Identify which cell holds the provided text, then report its (X, Y) central coordinate. 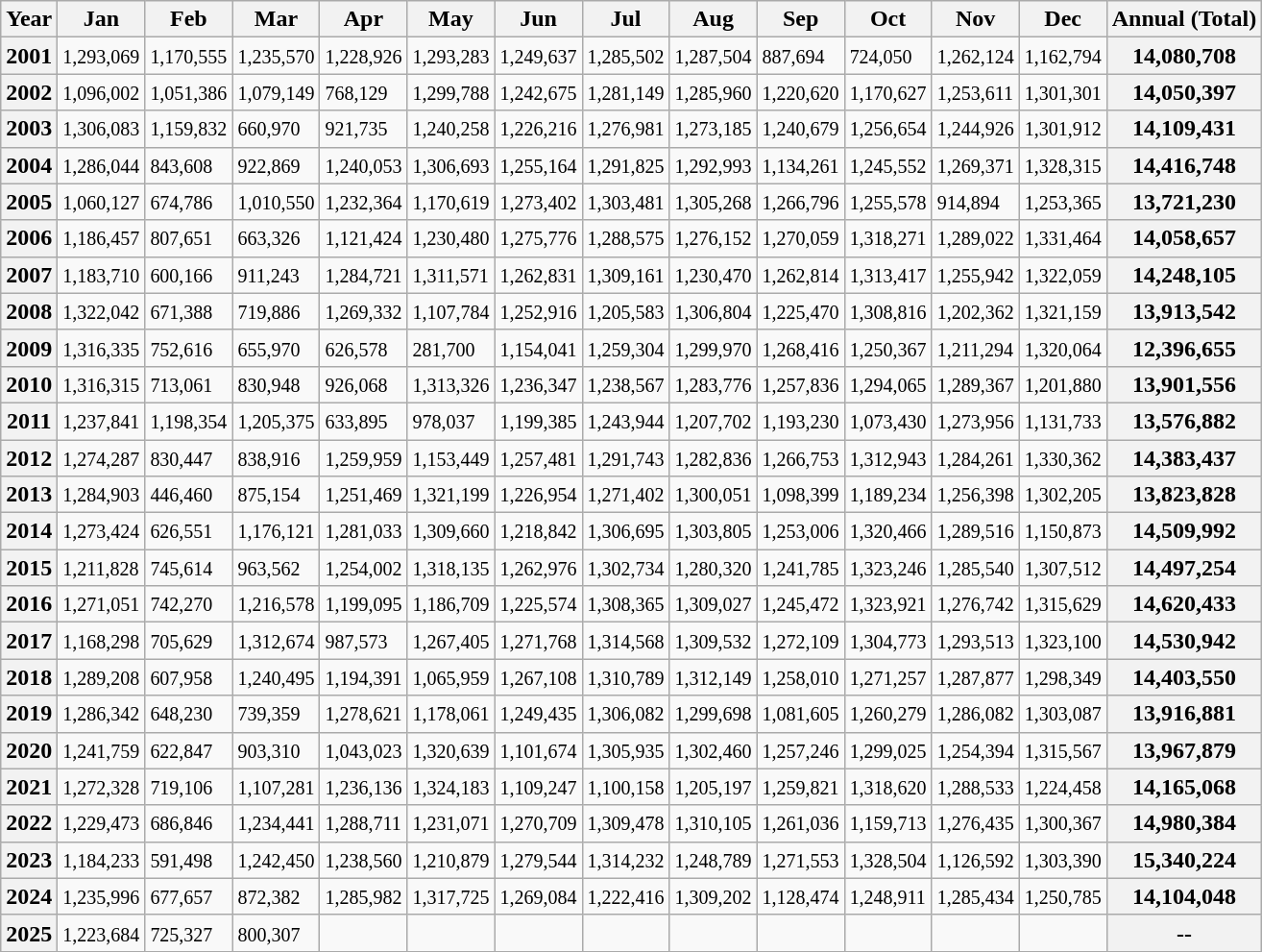
1,314,232 (626, 860)
742,270 (188, 604)
887,694 (801, 56)
2019 (29, 714)
1,240,679 (801, 129)
1,256,654 (887, 129)
1,302,205 (1062, 495)
1,309,478 (626, 823)
1,289,516 (976, 531)
1,320,639 (451, 750)
1,272,109 (801, 641)
686,846 (188, 823)
1,101,674 (538, 750)
Mar (277, 19)
1,300,051 (713, 495)
1,261,036 (801, 823)
1,308,816 (887, 311)
1,230,470 (713, 275)
14,403,550 (1184, 677)
1,240,053 (363, 165)
1,288,711 (363, 823)
987,573 (363, 641)
Oct (887, 19)
1,311,571 (451, 275)
14,416,748 (1184, 165)
2005 (29, 202)
1,309,532 (713, 641)
1,242,450 (277, 860)
1,298,349 (1062, 677)
14,383,437 (1184, 458)
1,186,457 (102, 238)
2013 (29, 495)
626,578 (363, 348)
Jan (102, 19)
1,271,257 (887, 677)
674,786 (188, 202)
1,301,301 (1062, 92)
1,254,394 (976, 750)
1,236,136 (363, 787)
1,320,466 (887, 531)
1,248,911 (887, 896)
1,107,784 (451, 311)
2023 (29, 860)
1,207,702 (713, 421)
1,299,970 (713, 348)
1,323,246 (887, 568)
1,267,108 (538, 677)
1,286,044 (102, 165)
1,322,042 (102, 311)
1,245,472 (801, 604)
1,250,785 (1062, 896)
1,230,480 (451, 238)
1,321,199 (451, 495)
1,280,320 (713, 568)
1,235,570 (277, 56)
1,051,386 (188, 92)
1,170,619 (451, 202)
1,245,552 (887, 165)
14,530,942 (1184, 641)
Year (29, 19)
1,194,391 (363, 677)
1,271,768 (538, 641)
12,396,655 (1184, 348)
1,286,342 (102, 714)
1,159,713 (887, 823)
1,273,424 (102, 531)
1,255,164 (538, 165)
838,916 (277, 458)
1,309,161 (626, 275)
1,238,567 (626, 384)
875,154 (277, 495)
1,238,560 (363, 860)
1,249,435 (538, 714)
1,285,434 (976, 896)
1,060,127 (102, 202)
1,235,996 (102, 896)
2007 (29, 275)
2011 (29, 421)
600,166 (188, 275)
2009 (29, 348)
Sep (801, 19)
724,050 (887, 56)
1,318,271 (887, 238)
1,128,474 (801, 896)
591,498 (188, 860)
1,276,981 (626, 129)
1,236,347 (538, 384)
1,299,698 (713, 714)
922,869 (277, 165)
1,253,006 (801, 531)
768,129 (363, 92)
1,273,402 (538, 202)
1,323,921 (887, 604)
1,273,185 (713, 129)
1,306,082 (626, 714)
978,037 (451, 421)
911,243 (277, 275)
1,303,805 (713, 531)
1,310,105 (713, 823)
1,330,362 (1062, 458)
830,447 (188, 458)
1,306,695 (626, 531)
-- (1184, 933)
633,895 (363, 421)
1,289,022 (976, 238)
2024 (29, 896)
1,079,149 (277, 92)
1,303,087 (1062, 714)
1,259,304 (626, 348)
903,310 (277, 750)
607,958 (188, 677)
1,201,880 (1062, 384)
1,268,416 (801, 348)
1,257,836 (801, 384)
1,260,279 (887, 714)
739,359 (277, 714)
719,106 (188, 787)
1,304,773 (887, 641)
1,271,402 (626, 495)
1,223,684 (102, 933)
Jul (626, 19)
1,293,513 (976, 641)
872,382 (277, 896)
1,170,627 (887, 92)
1,306,804 (713, 311)
1,226,216 (538, 129)
1,205,375 (277, 421)
1,281,033 (363, 531)
1,211,294 (976, 348)
1,309,202 (713, 896)
1,282,836 (713, 458)
1,199,385 (538, 421)
1,283,776 (713, 384)
1,170,555 (188, 56)
1,240,495 (277, 677)
1,293,069 (102, 56)
1,258,010 (801, 677)
13,823,828 (1184, 495)
1,205,197 (713, 787)
1,307,512 (1062, 568)
1,292,993 (713, 165)
1,259,821 (801, 787)
1,269,332 (363, 311)
622,847 (188, 750)
725,327 (188, 933)
Nov (976, 19)
1,162,794 (1062, 56)
1,159,832 (188, 129)
1,262,814 (801, 275)
1,288,533 (976, 787)
1,276,742 (976, 604)
14,509,992 (1184, 531)
1,309,660 (451, 531)
14,165,068 (1184, 787)
1,222,416 (626, 896)
1,266,796 (801, 202)
Apr (363, 19)
1,257,481 (538, 458)
719,886 (277, 311)
14,109,431 (1184, 129)
1,291,825 (626, 165)
1,302,460 (713, 750)
1,284,721 (363, 275)
13,913,542 (1184, 311)
1,193,230 (801, 421)
1,316,315 (102, 384)
1,253,611 (976, 92)
1,216,578 (277, 604)
1,168,298 (102, 641)
1,178,061 (451, 714)
1,098,399 (801, 495)
2021 (29, 787)
1,275,776 (538, 238)
1,317,725 (451, 896)
1,065,959 (451, 677)
2012 (29, 458)
800,307 (277, 933)
13,721,230 (1184, 202)
1,306,693 (451, 165)
Feb (188, 19)
1,284,261 (976, 458)
1,237,841 (102, 421)
1,269,371 (976, 165)
1,257,246 (801, 750)
1,305,268 (713, 202)
1,328,315 (1062, 165)
1,241,759 (102, 750)
2001 (29, 56)
Dec (1062, 19)
1,318,135 (451, 568)
1,189,234 (887, 495)
1,218,842 (538, 531)
1,274,287 (102, 458)
1,073,430 (887, 421)
13,576,882 (1184, 421)
1,224,458 (1062, 787)
1,242,675 (538, 92)
1,312,149 (713, 677)
1,226,954 (538, 495)
648,230 (188, 714)
660,970 (277, 129)
1,198,354 (188, 421)
1,305,935 (626, 750)
14,050,397 (1184, 92)
1,250,367 (887, 348)
1,232,364 (363, 202)
2016 (29, 604)
May (451, 19)
1,154,041 (538, 348)
1,313,326 (451, 384)
1,243,944 (626, 421)
1,287,504 (713, 56)
1,313,417 (887, 275)
1,096,002 (102, 92)
1,248,789 (713, 860)
1,241,785 (801, 568)
1,316,335 (102, 348)
1,310,789 (626, 677)
1,303,390 (1062, 860)
1,184,233 (102, 860)
1,240,258 (451, 129)
Jun (538, 19)
1,228,926 (363, 56)
1,259,959 (363, 458)
1,256,398 (976, 495)
13,901,556 (1184, 384)
1,107,281 (277, 787)
1,134,261 (801, 165)
1,262,831 (538, 275)
14,497,254 (1184, 568)
1,211,828 (102, 568)
2025 (29, 933)
14,248,105 (1184, 275)
671,388 (188, 311)
1,301,912 (1062, 129)
1,131,733 (1062, 421)
1,262,976 (538, 568)
2018 (29, 677)
1,183,710 (102, 275)
1,126,592 (976, 860)
655,970 (277, 348)
752,616 (188, 348)
2004 (29, 165)
1,285,982 (363, 896)
2002 (29, 92)
1,266,753 (801, 458)
1,315,567 (1062, 750)
1,186,709 (451, 604)
1,287,877 (976, 677)
1,121,424 (363, 238)
1,202,362 (976, 311)
1,255,942 (976, 275)
281,700 (451, 348)
2003 (29, 129)
626,551 (188, 531)
1,289,208 (102, 677)
1,253,365 (1062, 202)
13,967,879 (1184, 750)
663,326 (277, 238)
914,894 (976, 202)
1,279,544 (538, 860)
1,081,605 (801, 714)
1,294,065 (887, 384)
2022 (29, 823)
1,314,568 (626, 641)
1,231,071 (451, 823)
14,620,433 (1184, 604)
1,229,473 (102, 823)
2017 (29, 641)
1,299,788 (451, 92)
1,254,002 (363, 568)
1,300,367 (1062, 823)
1,153,449 (451, 458)
1,293,283 (451, 56)
2008 (29, 311)
14,058,657 (1184, 238)
1,043,023 (363, 750)
1,323,100 (1062, 641)
1,010,550 (277, 202)
1,299,025 (887, 750)
1,276,152 (713, 238)
1,284,903 (102, 495)
745,614 (188, 568)
1,252,916 (538, 311)
1,285,960 (713, 92)
2014 (29, 531)
1,331,464 (1062, 238)
921,735 (363, 129)
1,273,956 (976, 421)
1,272,328 (102, 787)
2006 (29, 238)
1,291,743 (626, 458)
1,276,435 (976, 823)
807,651 (188, 238)
1,234,441 (277, 823)
1,210,879 (451, 860)
1,176,121 (277, 531)
1,255,578 (887, 202)
1,267,405 (451, 641)
1,303,481 (626, 202)
1,285,502 (626, 56)
1,278,621 (363, 714)
1,312,674 (277, 641)
1,315,629 (1062, 604)
1,318,620 (887, 787)
843,608 (188, 165)
14,980,384 (1184, 823)
830,948 (277, 384)
1,306,083 (102, 129)
1,225,470 (801, 311)
677,657 (188, 896)
1,271,051 (102, 604)
1,289,367 (976, 384)
705,629 (188, 641)
1,270,709 (538, 823)
713,061 (188, 384)
926,068 (363, 384)
1,271,553 (801, 860)
1,322,059 (1062, 275)
1,288,575 (626, 238)
2020 (29, 750)
14,104,048 (1184, 896)
Annual (Total) (1184, 19)
13,916,881 (1184, 714)
1,308,365 (626, 604)
1,309,027 (713, 604)
1,269,084 (538, 896)
1,302,734 (626, 568)
15,340,224 (1184, 860)
1,320,064 (1062, 348)
Aug (713, 19)
1,312,943 (887, 458)
963,562 (277, 568)
1,262,124 (976, 56)
1,244,926 (976, 129)
2015 (29, 568)
1,328,504 (887, 860)
1,249,637 (538, 56)
1,150,873 (1062, 531)
1,199,095 (363, 604)
1,286,082 (976, 714)
1,270,059 (801, 238)
1,321,159 (1062, 311)
446,460 (188, 495)
1,100,158 (626, 787)
1,225,574 (538, 604)
1,109,247 (538, 787)
1,220,620 (801, 92)
1,281,149 (626, 92)
1,324,183 (451, 787)
1,285,540 (976, 568)
1,251,469 (363, 495)
2010 (29, 384)
1,205,583 (626, 311)
14,080,708 (1184, 56)
